Extract the (x, y) coordinate from the center of the cell holding the provided text.  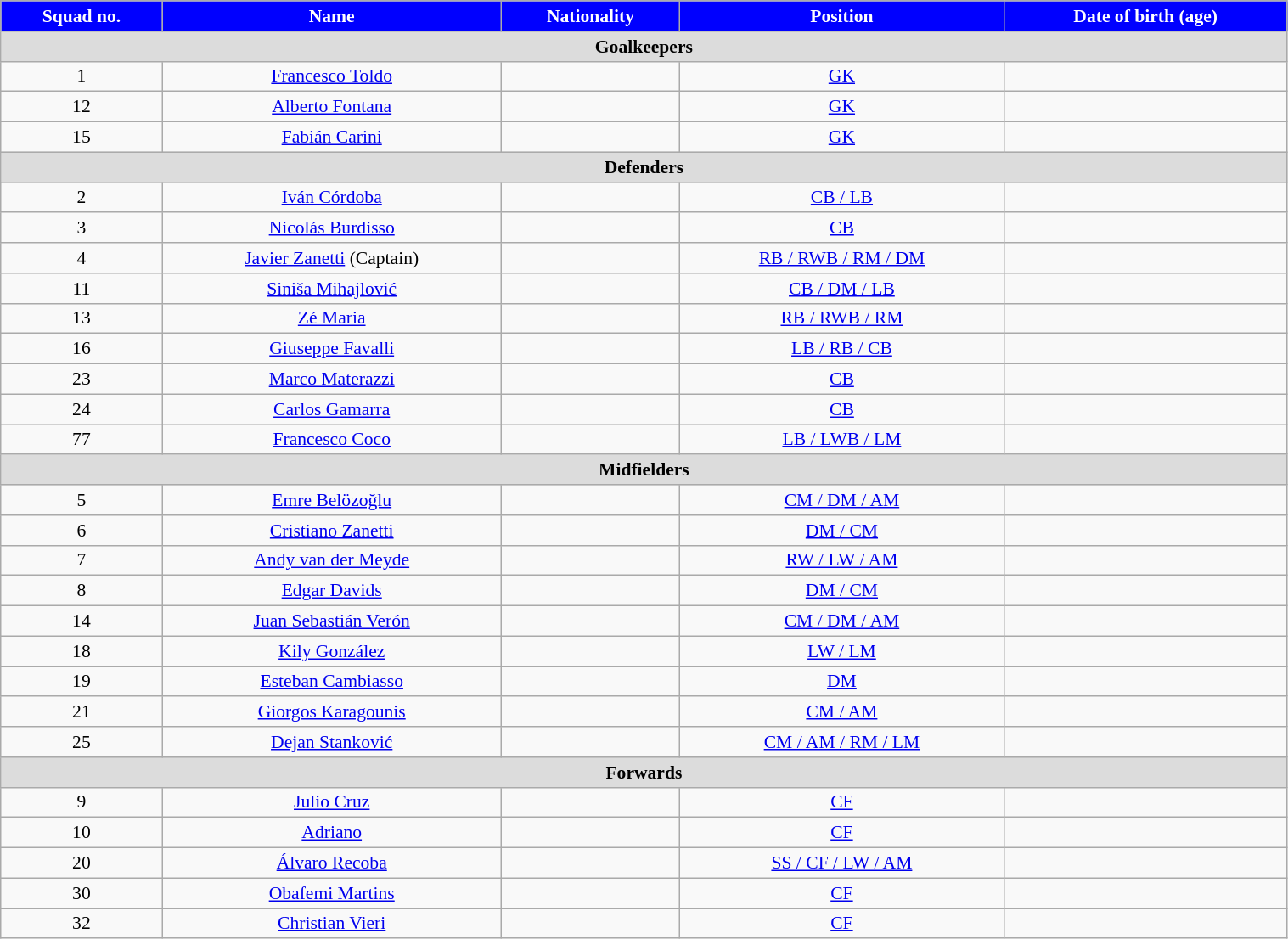
2 (82, 198)
5 (82, 500)
Obafemi Martins (331, 893)
SS / CF / LW / AM (842, 863)
Juan Sebastián Verón (331, 621)
6 (82, 531)
Esteban Cambiasso (331, 682)
Kily González (331, 651)
Giuseppe Favalli (331, 349)
Cristiano Zanetti (331, 531)
25 (82, 742)
LB / LWB / LM (842, 440)
8 (82, 591)
14 (82, 621)
77 (82, 440)
CB / LB (842, 198)
Carlos Gamarra (331, 409)
RB / RWB / RM / DM (842, 258)
Giorgos Karagounis (331, 712)
Emre Belözoğlu (331, 500)
Date of birth (age) (1145, 16)
RW / LW / AM (842, 560)
Name (331, 16)
3 (82, 228)
24 (82, 409)
Alberto Fontana (331, 107)
Dejan Stanković (331, 742)
1 (82, 76)
Siniša Mihajlović (331, 289)
19 (82, 682)
DM (842, 682)
Nationality (590, 16)
Fabián Carini (331, 138)
20 (82, 863)
4 (82, 258)
Francesco Coco (331, 440)
10 (82, 833)
LW / LM (842, 651)
Defenders (644, 167)
23 (82, 380)
7 (82, 560)
Andy van der Meyde (331, 560)
Christian Vieri (331, 924)
Position (842, 16)
LB / RB / CB (842, 349)
Adriano (331, 833)
18 (82, 651)
21 (82, 712)
CM / AM (842, 712)
Julio Cruz (331, 802)
13 (82, 318)
Marco Materazzi (331, 380)
Iván Córdoba (331, 198)
Forwards (644, 773)
11 (82, 289)
Midfielders (644, 470)
Squad no. (82, 16)
32 (82, 924)
CB / DM / LB (842, 289)
Edgar Davids (331, 591)
16 (82, 349)
Goalkeepers (644, 47)
Francesco Toldo (331, 76)
Zé Maria (331, 318)
RB / RWB / RM (842, 318)
CM / AM / RM / LM (842, 742)
15 (82, 138)
Nicolás Burdisso (331, 228)
Álvaro Recoba (331, 863)
30 (82, 893)
12 (82, 107)
Javier Zanetti (Captain) (331, 258)
9 (82, 802)
